Capture the cell that displays the provided text and extract its [x, y] central coordinate. 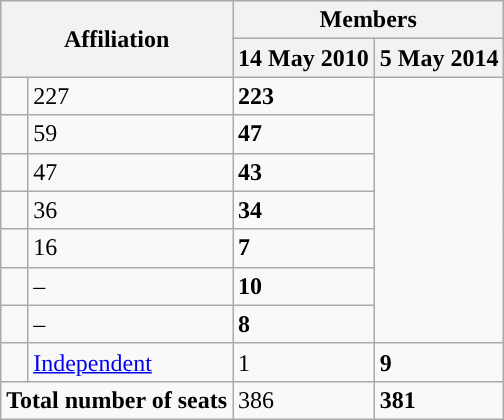
43 [303, 172]
14 May 2010 [303, 58]
59 [130, 134]
Members [368, 20]
227 [130, 96]
381 [439, 400]
Independent [130, 362]
36 [130, 210]
Total number of seats [117, 400]
9 [439, 362]
5 May 2014 [439, 58]
Affiliation [117, 39]
8 [303, 324]
10 [303, 286]
223 [303, 96]
7 [303, 248]
16 [130, 248]
386 [303, 400]
34 [303, 210]
1 [303, 362]
